Extract the [X, Y] coordinate from the center of the cell holding the provided text.  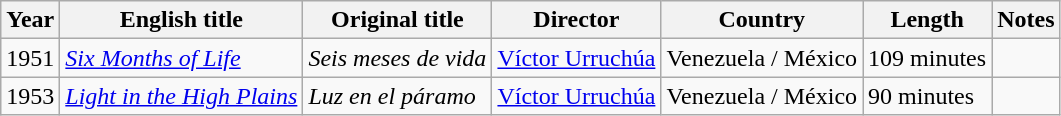
Length [928, 20]
109 minutes [928, 58]
Director [576, 20]
Luz en el páramo [398, 96]
Light in the High Plains [182, 96]
1951 [30, 58]
90 minutes [928, 96]
Notes [1026, 20]
Six Months of Life [182, 58]
Original title [398, 20]
Seis meses de vida [398, 58]
Country [762, 20]
1953 [30, 96]
Year [30, 20]
English title [182, 20]
